Pinpoint the cell where the given text exists, returning its [X, Y] midpoint coordinate. 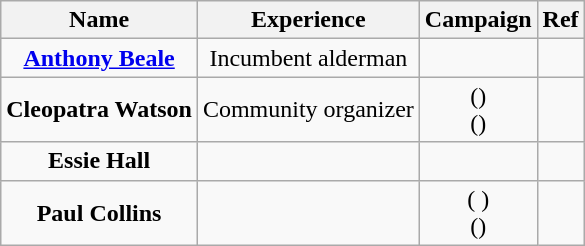
Experience [308, 20]
Incumbent alderman [308, 58]
Ref [560, 20]
Cleopatra Watson [100, 110]
Campaign [478, 20]
( )() [478, 212]
Paul Collins [100, 212]
Community organizer [308, 110]
Name [100, 20]
Essie Hall [100, 161]
Anthony Beale [100, 58]
()() [478, 110]
